Search for the cell housing the specified text and yield its (x, y) center coordinate. 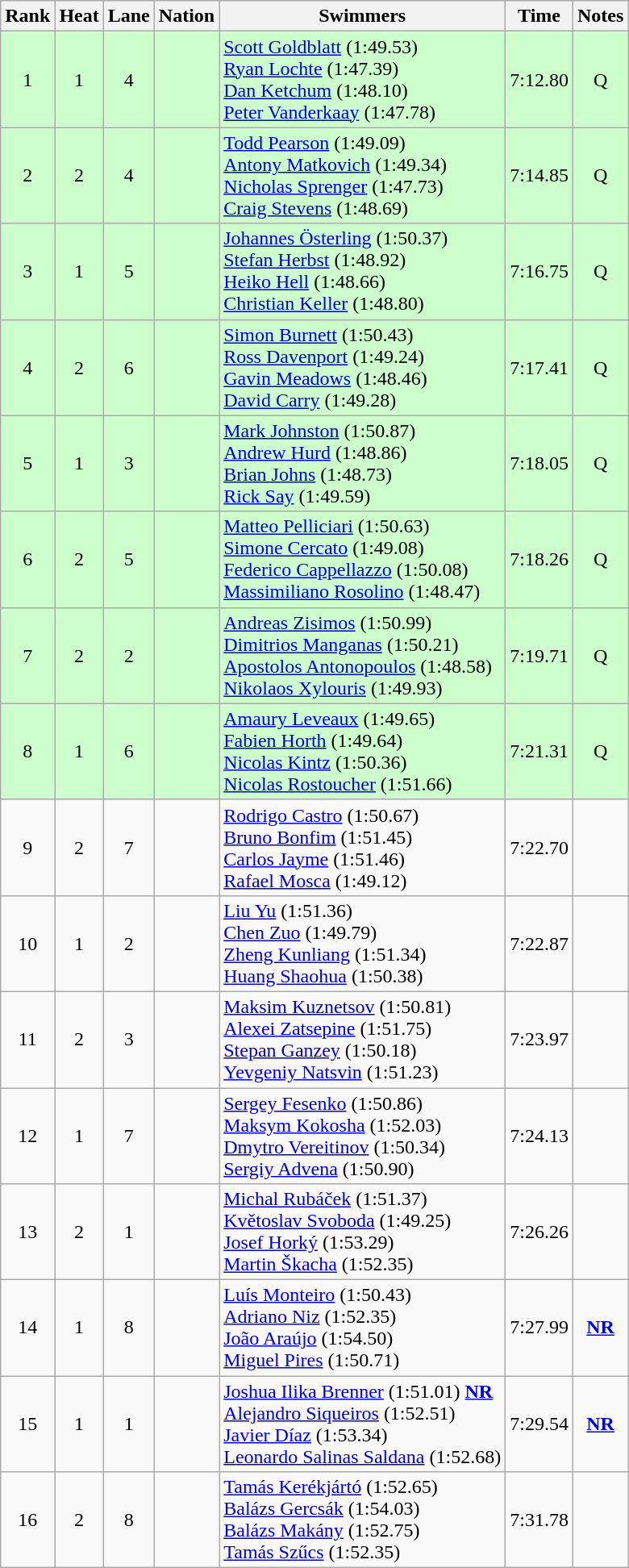
7:18.05 (539, 463)
7:18.26 (539, 560)
13 (27, 1232)
7:31.78 (539, 1520)
7:26.26 (539, 1232)
Luís Monteiro (1:50.43)Adriano Niz (1:52.35)João Araújo (1:54.50)Miguel Pires (1:50.71) (363, 1328)
7:22.70 (539, 847)
Nation (186, 16)
Mark Johnston (1:50.87)Andrew Hurd (1:48.86)Brian Johns (1:48.73)Rick Say (1:49.59) (363, 463)
10 (27, 944)
Lane (129, 16)
7:24.13 (539, 1136)
7:16.75 (539, 271)
7:27.99 (539, 1328)
Tamás Kerékjártó (1:52.65)Balázs Gercsák (1:54.03)Balázs Makány (1:52.75)Tamás Szűcs (1:52.35) (363, 1520)
Liu Yu (1:51.36)Chen Zuo (1:49.79)Zheng Kunliang (1:51.34)Huang Shaohua (1:50.38) (363, 944)
Swimmers (363, 16)
7:29.54 (539, 1424)
12 (27, 1136)
14 (27, 1328)
7:14.85 (539, 176)
16 (27, 1520)
Heat (79, 16)
Rodrigo Castro (1:50.67)Bruno Bonfim (1:51.45)Carlos Jayme (1:51.46)Rafael Mosca (1:49.12) (363, 847)
Matteo Pelliciari (1:50.63)Simone Cercato (1:49.08)Federico Cappellazzo (1:50.08)Massimiliano Rosolino (1:48.47) (363, 560)
Amaury Leveaux (1:49.65)Fabien Horth (1:49.64)Nicolas Kintz (1:50.36)Nicolas Rostoucher (1:51.66) (363, 752)
7:23.97 (539, 1039)
15 (27, 1424)
Michal Rubáček (1:51.37)Květoslav Svoboda (1:49.25)Josef Horký (1:53.29)Martin Škacha (1:52.35) (363, 1232)
Time (539, 16)
Simon Burnett (1:50.43)Ross Davenport (1:49.24)Gavin Meadows (1:48.46)David Carry (1:49.28) (363, 368)
7:17.41 (539, 368)
7:12.80 (539, 79)
7:22.87 (539, 944)
Sergey Fesenko (1:50.86)Maksym Kokosha (1:52.03)Dmytro Vereitinov (1:50.34)Sergiy Advena (1:50.90) (363, 1136)
Joshua Ilika Brenner (1:51.01) NRAlejandro Siqueiros (1:52.51)Javier Díaz (1:53.34)Leonardo Salinas Saldana (1:52.68) (363, 1424)
7:21.31 (539, 752)
Andreas Zisimos (1:50.99)Dimitrios Manganas (1:50.21)Apostolos Antonopoulos (1:48.58)Nikolaos Xylouris (1:49.93) (363, 655)
7:19.71 (539, 655)
Rank (27, 16)
Notes (600, 16)
Johannes Österling (1:50.37)Stefan Herbst (1:48.92)Heiko Hell (1:48.66)Christian Keller (1:48.80) (363, 271)
9 (27, 847)
11 (27, 1039)
Todd Pearson (1:49.09)Antony Matkovich (1:49.34)Nicholas Sprenger (1:47.73)Craig Stevens (1:48.69) (363, 176)
Maksim Kuznetsov (1:50.81)Alexei Zatsepine (1:51.75)Stepan Ganzey (1:50.18)Yevgeniy Natsvin (1:51.23) (363, 1039)
Scott Goldblatt (1:49.53)Ryan Lochte (1:47.39)Dan Ketchum (1:48.10)Peter Vanderkaay (1:47.78) (363, 79)
